Provide the [X, Y] coordinate of the cell's center where the given text is located.  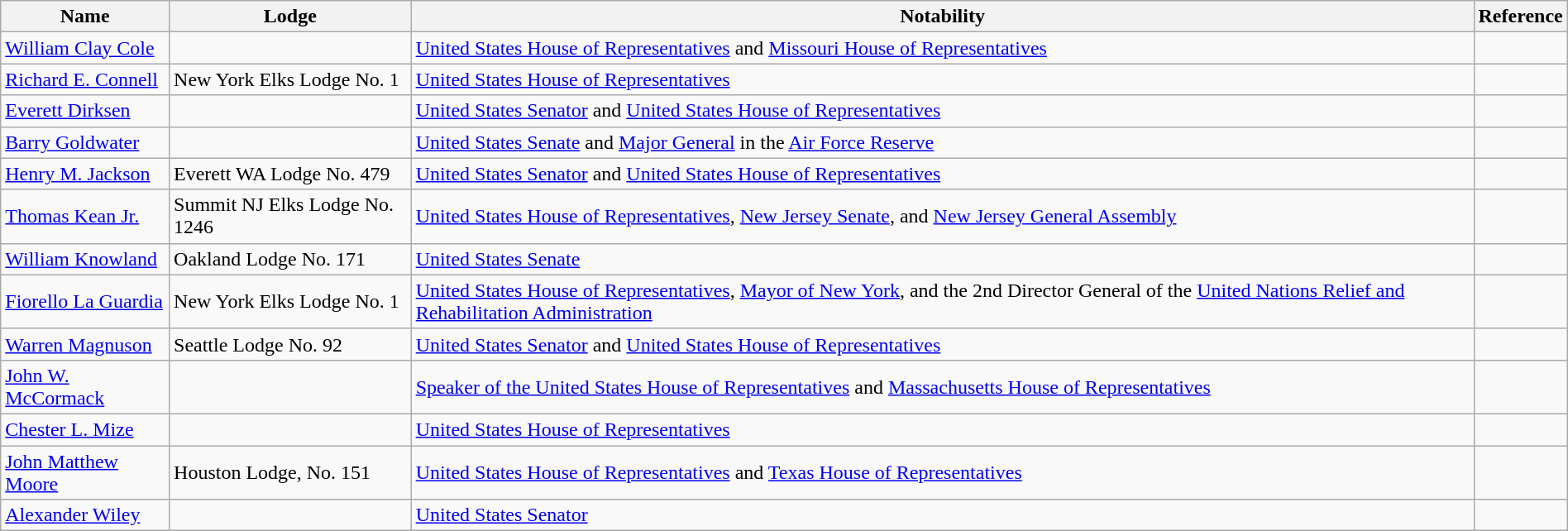
Lodge [291, 17]
Reference [1520, 17]
Thomas Kean Jr. [85, 217]
United States Senate [943, 259]
Henry M. Jackson [85, 174]
Summit NJ Elks Lodge No. 1246 [291, 217]
Houston Lodge, No. 151 [291, 471]
Everett Dirksen [85, 111]
Oakland Lodge No. 171 [291, 259]
United States Senate and Major General in the Air Force Reserve [943, 142]
Notability [943, 17]
Chester L. Mize [85, 429]
William Knowland [85, 259]
John W. McCormack [85, 387]
Richard E. Connell [85, 79]
Warren Magnuson [85, 344]
Fiorello La Guardia [85, 301]
United States House of Representatives and Missouri House of Representatives [943, 48]
Seattle Lodge No. 92 [291, 344]
Name [85, 17]
United States House of Representatives and Texas House of Representatives [943, 471]
William Clay Cole [85, 48]
United States House of Representatives, New Jersey Senate, and New Jersey General Assembly [943, 217]
Speaker of the United States House of Representatives and Massachusetts House of Representatives [943, 387]
Barry Goldwater [85, 142]
Everett WA Lodge No. 479 [291, 174]
United States Senator [943, 515]
John Matthew Moore [85, 471]
Alexander Wiley [85, 515]
